From the cell containing the given text, extract its center point as [x, y] coordinate. 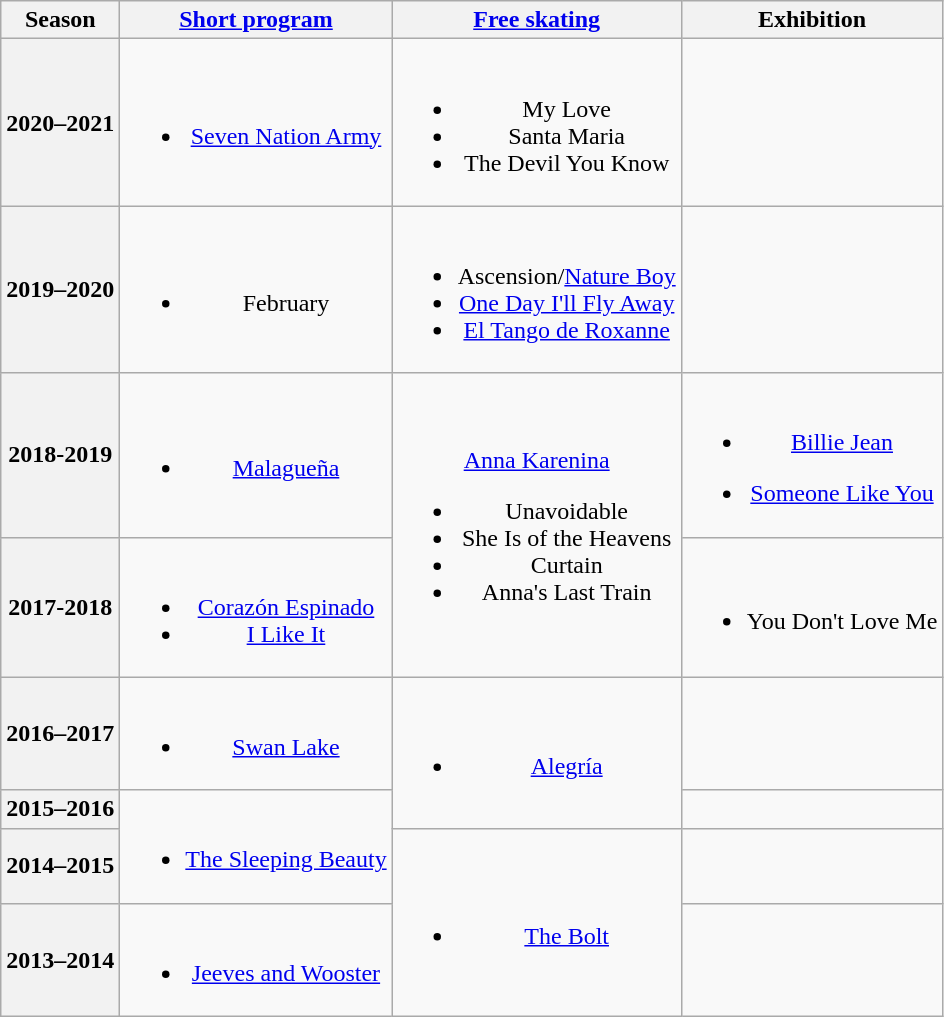
2018-2019 [60, 455]
2015–2016 [60, 809]
Seven Nation Army [256, 122]
Billie Jean Someone Like You [812, 455]
2014–2015 [60, 866]
2019–2020 [60, 290]
Malagueña [256, 455]
You Don't Love Me [812, 607]
2013–2014 [60, 960]
Jeeves and Wooster [256, 960]
Short program [256, 20]
2016–2017 [60, 734]
Ascension/Nature Boy One Day I'll Fly Away El Tango de Roxanne [536, 290]
Alegría [536, 752]
2020–2021 [60, 122]
Anna KareninaUnavoidableShe Is of the HeavensCurtainAnna's Last Train [536, 525]
Free skating [536, 20]
February [256, 290]
Swan Lake [256, 734]
My Love Santa Maria The Devil You Know [536, 122]
The Bolt [536, 922]
Exhibition [812, 20]
2017-2018 [60, 607]
Corazón Espinado I Like It [256, 607]
Season [60, 20]
The Sleeping Beauty [256, 846]
